Locate the cell with the specified text and output its [X, Y] center coordinate. 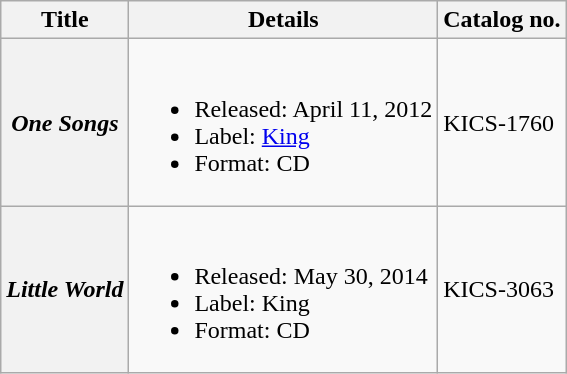
One Songs [65, 122]
Catalog no. [502, 20]
Released: April 11, 2012Label: KingFormat: CD [284, 122]
Released: May 30, 2014Label: KingFormat: CD [284, 290]
KICS-3063 [502, 290]
Little World [65, 290]
Title [65, 20]
KICS-1760 [502, 122]
Details [284, 20]
